From the cell containing the given text, extract its center point as (X, Y) coordinate. 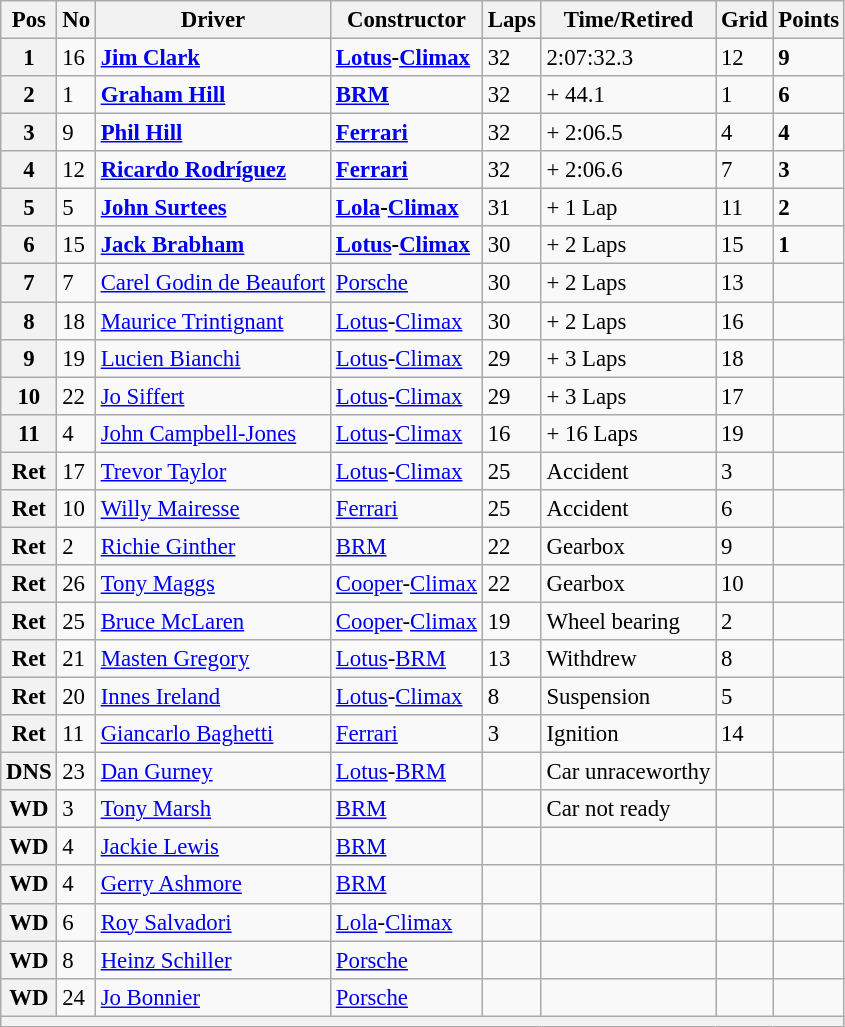
Jo Siffert (212, 396)
Carel Godin de Beaufort (212, 283)
Car unraceworthy (628, 772)
Constructor (407, 20)
Tony Marsh (212, 809)
DNS (29, 772)
+ 2:06.5 (628, 133)
14 (744, 734)
Giancarlo Baghetti (212, 734)
Suspension (628, 697)
Jack Brabham (212, 245)
Maurice Trintignant (212, 321)
No (76, 20)
Gerry Ashmore (212, 885)
26 (76, 584)
Innes Ireland (212, 697)
Grid (744, 20)
Roy Salvadori (212, 922)
Withdrew (628, 659)
Wheel bearing (628, 621)
Richie Ginther (212, 546)
Driver (212, 20)
Bruce McLaren (212, 621)
31 (512, 208)
Points (808, 20)
Trevor Taylor (212, 471)
Time/Retired (628, 20)
Graham Hill (212, 95)
24 (76, 997)
Ricardo Rodríguez (212, 170)
Jim Clark (212, 58)
Dan Gurney (212, 772)
+ 2:06.6 (628, 170)
Car not ready (628, 809)
John Surtees (212, 208)
Tony Maggs (212, 584)
Jackie Lewis (212, 847)
+ 16 Laps (628, 433)
Lucien Bianchi (212, 358)
Jo Bonnier (212, 997)
20 (76, 697)
Ignition (628, 734)
21 (76, 659)
+ 44.1 (628, 95)
Pos (29, 20)
Willy Mairesse (212, 509)
+ 1 Lap (628, 208)
Phil Hill (212, 133)
John Campbell-Jones (212, 433)
Heinz Schiller (212, 960)
23 (76, 772)
2:07:32.3 (628, 58)
Laps (512, 20)
Masten Gregory (212, 659)
